Detect which cell encompasses the target text, then output its [x, y] center coordinate. 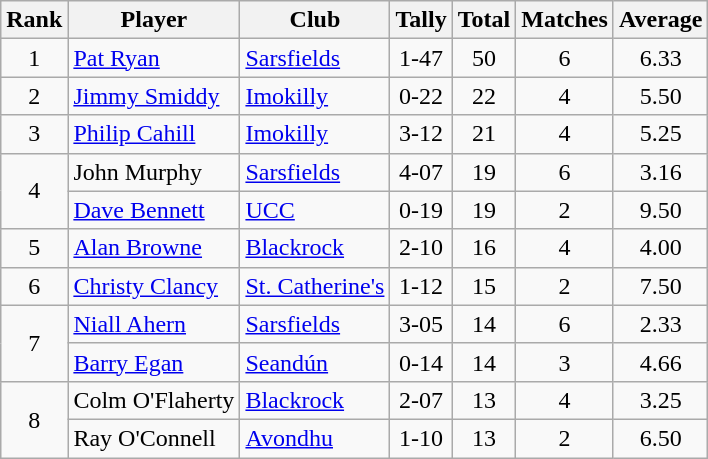
0-22 [421, 96]
Total [484, 20]
9.50 [660, 210]
UCC [315, 210]
0-19 [421, 210]
Dave Bennett [154, 210]
7.50 [660, 286]
Seandún [315, 362]
5 [34, 248]
1 [34, 58]
Matches [565, 20]
5.25 [660, 134]
Philip Cahill [154, 134]
21 [484, 134]
2-07 [421, 400]
15 [484, 286]
Avondhu [315, 438]
8 [34, 419]
Club [315, 20]
6.33 [660, 58]
2.33 [660, 324]
4-07 [421, 172]
Tally [421, 20]
Niall Ahern [154, 324]
6.50 [660, 438]
0-14 [421, 362]
2-10 [421, 248]
Pat Ryan [154, 58]
4.00 [660, 248]
7 [34, 343]
3-12 [421, 134]
22 [484, 96]
3-05 [421, 324]
John Murphy [154, 172]
50 [484, 58]
Christy Clancy [154, 286]
1-10 [421, 438]
Jimmy Smiddy [154, 96]
Ray O'Connell [154, 438]
3.25 [660, 400]
Rank [34, 20]
Alan Browne [154, 248]
St. Catherine's [315, 286]
3.16 [660, 172]
1-47 [421, 58]
1-12 [421, 286]
Barry Egan [154, 362]
16 [484, 248]
5.50 [660, 96]
4.66 [660, 362]
Colm O'Flaherty [154, 400]
Player [154, 20]
Average [660, 20]
